From the cell containing the given text, extract its center point as [x, y] coordinate. 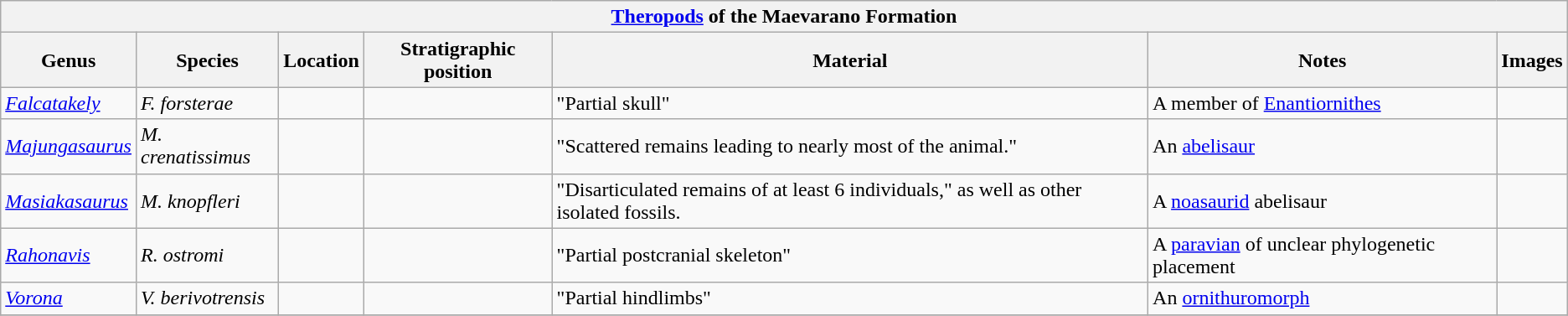
F. forsterae [207, 103]
Genus [69, 60]
Rahonavis [69, 255]
An abelisaur [1323, 146]
Species [207, 60]
"Scattered remains leading to nearly most of the animal." [849, 146]
A member of Enantiornithes [1323, 103]
"Disarticulated remains of at least 6 individuals," as well as other isolated fossils. [849, 201]
Stratigraphic position [457, 60]
A noasaurid abelisaur [1323, 201]
An ornithuromorph [1323, 298]
R. ostromi [207, 255]
Location [322, 60]
Majungasaurus [69, 146]
Vorona [69, 298]
Masiakasaurus [69, 201]
Material [849, 60]
Images [1532, 60]
Theropods of the Maevarano Formation [784, 17]
Falcatakely [69, 103]
"Partial hindlimbs" [849, 298]
V. berivotrensis [207, 298]
"Partial postcranial skeleton" [849, 255]
Notes [1323, 60]
M. knopfleri [207, 201]
M. crenatissimus [207, 146]
"Partial skull" [849, 103]
A paravian of unclear phylogenetic placement [1323, 255]
